Pinpoint the cell where the given text exists, returning its (x, y) midpoint coordinate. 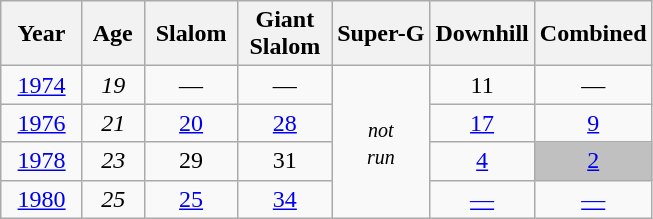
Slalom (191, 34)
31 (285, 161)
28 (285, 123)
23 (113, 161)
Year (42, 34)
20 (191, 123)
17 (482, 123)
9 (593, 123)
Age (113, 34)
1974 (42, 85)
1978 (42, 161)
Super-G (381, 34)
notrun (381, 142)
11 (482, 85)
4 (482, 161)
Downhill (482, 34)
1976 (42, 123)
Giant Slalom (285, 34)
29 (191, 161)
1980 (42, 199)
34 (285, 199)
2 (593, 161)
21 (113, 123)
19 (113, 85)
Combined (593, 34)
